Locate the cell with the specified text and output its [x, y] center coordinate. 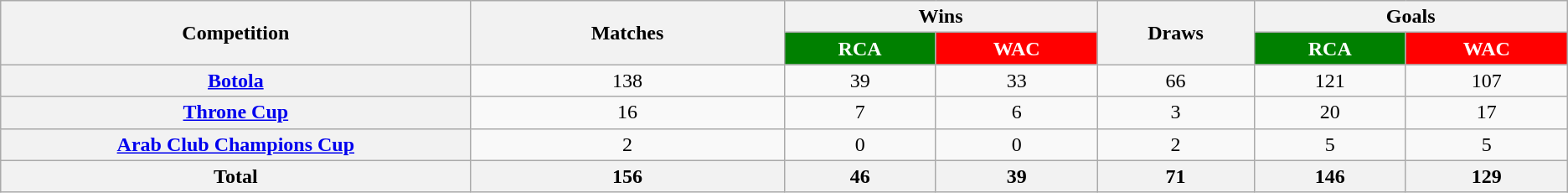
Matches [627, 33]
129 [1486, 176]
46 [859, 176]
20 [1330, 112]
107 [1486, 81]
146 [1330, 176]
121 [1330, 81]
66 [1176, 81]
Botola [236, 81]
3 [1176, 112]
Throne Cup [236, 112]
6 [1017, 112]
7 [859, 112]
71 [1176, 176]
156 [627, 176]
Total [236, 176]
138 [627, 81]
Goals [1411, 17]
16 [627, 112]
17 [1486, 112]
Competition [236, 33]
Wins [941, 17]
33 [1017, 81]
Arab Club Champions Cup [236, 144]
Draws [1176, 33]
